Search for the cell housing the specified text and yield its [x, y] center coordinate. 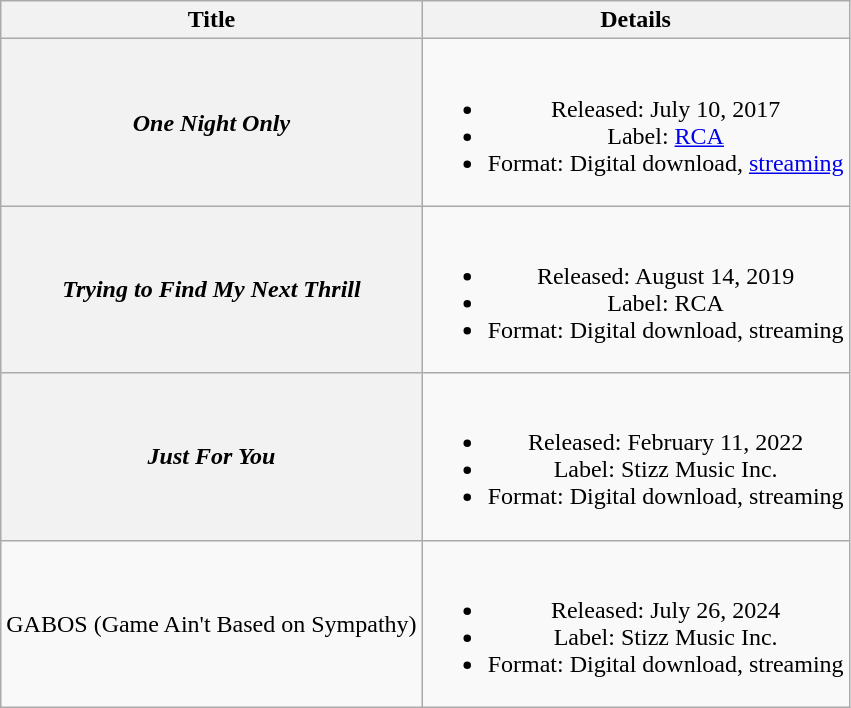
GABOS (Game Ain't Based on Sympathy) [212, 624]
Released: August 14, 2019Label: RCAFormat: Digital download, streaming [636, 290]
Just For You [212, 456]
Details [636, 20]
Released: July 26, 2024Label: Stizz Music Inc.Format: Digital download, streaming [636, 624]
Released: February 11, 2022Label: Stizz Music Inc.Format: Digital download, streaming [636, 456]
Released: July 10, 2017Label: RCAFormat: Digital download, streaming [636, 122]
Trying to Find My Next Thrill [212, 290]
Title [212, 20]
One Night Only [212, 122]
